Detect which cell encompasses the target text, then output its [x, y] center coordinate. 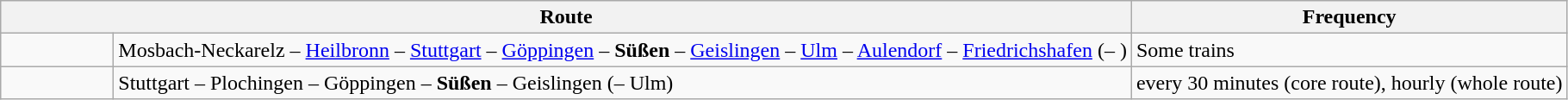
Mosbach-Neckarelz – Heilbronn – Stuttgart – Göppingen – Süßen – Geislingen – Ulm – Aulendorf – Friedrichshafen (– ) [623, 50]
Route [567, 17]
Stuttgart – Plochingen – Göppingen – Süßen – Geislingen (– Ulm) [623, 83]
Frequency [1349, 17]
every 30 minutes (core route), hourly (whole route) [1349, 83]
Some trains [1349, 50]
